Determine the [X, Y] coordinate at the center of the cell enclosing the given text.  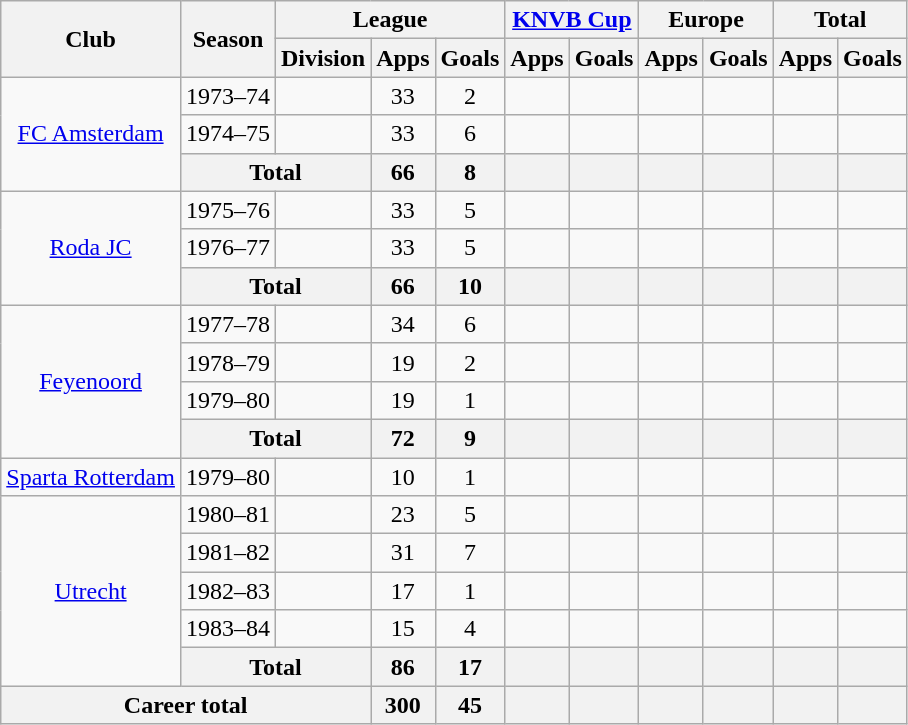
Utrecht [91, 591]
1983–84 [228, 629]
Division [324, 58]
9 [470, 438]
7 [470, 553]
1980–81 [228, 515]
4 [470, 629]
1974–75 [228, 134]
34 [403, 324]
86 [403, 667]
KNVB Cup [572, 20]
15 [403, 629]
Career total [186, 705]
Season [228, 39]
1978–79 [228, 362]
1981–82 [228, 553]
Roda JC [91, 248]
Europe [706, 20]
Club [91, 39]
1975–76 [228, 210]
23 [403, 515]
31 [403, 553]
1982–83 [228, 591]
FC Amsterdam [91, 134]
1977–78 [228, 324]
45 [470, 705]
League [390, 20]
1976–77 [228, 248]
8 [470, 172]
300 [403, 705]
72 [403, 438]
Sparta Rotterdam [91, 477]
1973–74 [228, 96]
Feyenoord [91, 381]
